For the text-containing cell, return its midpoint in (X, Y) coordinate format. 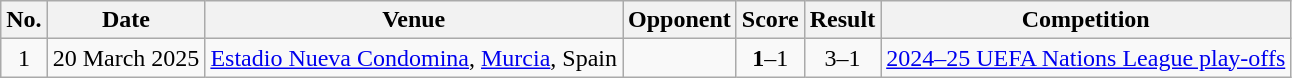
Score (770, 20)
1–1 (770, 58)
Result (842, 20)
20 March 2025 (126, 58)
2024–25 UEFA Nations League play-offs (1086, 58)
Date (126, 20)
Estadio Nueva Condomina, Murcia, Spain (414, 58)
Venue (414, 20)
Competition (1086, 20)
Opponent (680, 20)
No. (24, 20)
1 (24, 58)
3–1 (842, 58)
